Pinpoint the cell where the given text exists, returning its [X, Y] midpoint coordinate. 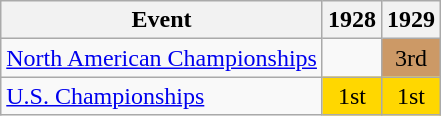
Event [162, 20]
3rd [412, 58]
U.S. Championships [162, 96]
1928 [352, 20]
North American Championships [162, 58]
1929 [412, 20]
